Identify which cell holds the provided text, then report its (X, Y) central coordinate. 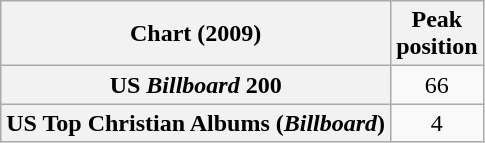
4 (437, 123)
US Top Christian Albums (Billboard) (196, 123)
66 (437, 85)
Chart (2009) (196, 34)
Peakposition (437, 34)
US Billboard 200 (196, 85)
